Return [X, Y] of the center of cell containing provided text 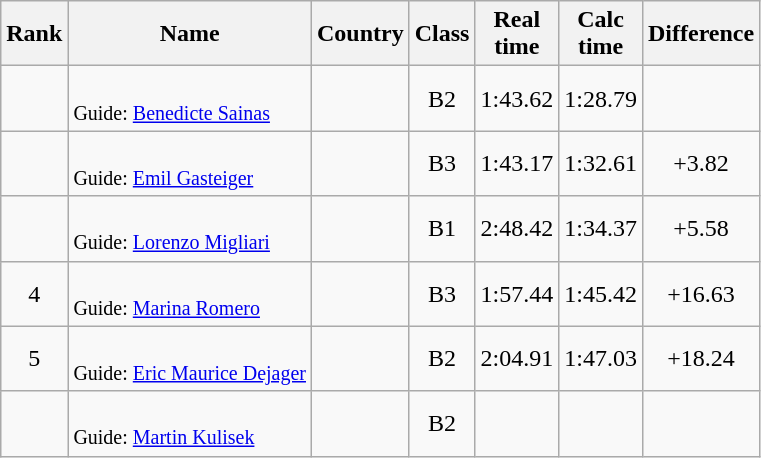
Rank [34, 34]
1:32.61 [601, 164]
+3.82 [700, 164]
Guide: Marina Romero [190, 294]
Calctime [601, 34]
Country [361, 34]
Guide: Martin Kulisek [190, 424]
1:45.42 [601, 294]
1:47.03 [601, 358]
1:28.79 [601, 98]
5 [34, 358]
+5.58 [700, 228]
+16.63 [700, 294]
Guide: Lorenzo Migliari [190, 228]
Guide: Eric Maurice Dejager [190, 358]
Realtime [517, 34]
2:48.42 [517, 228]
1:57.44 [517, 294]
1:43.17 [517, 164]
Name [190, 34]
+18.24 [700, 358]
1:34.37 [601, 228]
Guide: Emil Gasteiger [190, 164]
Class [442, 34]
2:04.91 [517, 358]
1:43.62 [517, 98]
Difference [700, 34]
Guide: Benedicte Sainas [190, 98]
B1 [442, 228]
4 [34, 294]
